Determine the [X, Y] coordinate at the center of the cell enclosing the given text.  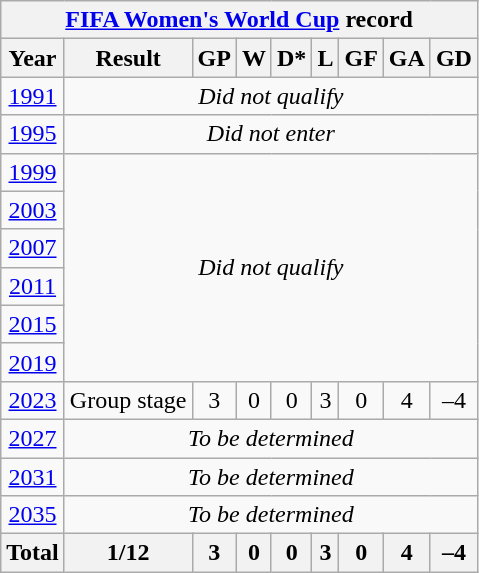
GP [214, 58]
2019 [33, 362]
GF [361, 58]
2023 [33, 400]
Total [33, 553]
GD [454, 58]
Group stage [128, 400]
Did not enter [270, 134]
2007 [33, 248]
1991 [33, 96]
1999 [33, 172]
Year [33, 58]
2027 [33, 438]
W [254, 58]
GA [406, 58]
2015 [33, 324]
FIFA Women's World Cup record [240, 20]
2003 [33, 210]
1/12 [128, 553]
L [326, 58]
2035 [33, 515]
D* [291, 58]
Result [128, 58]
2031 [33, 477]
1995 [33, 134]
2011 [33, 286]
